Capture the cell that displays the provided text and extract its (X, Y) central coordinate. 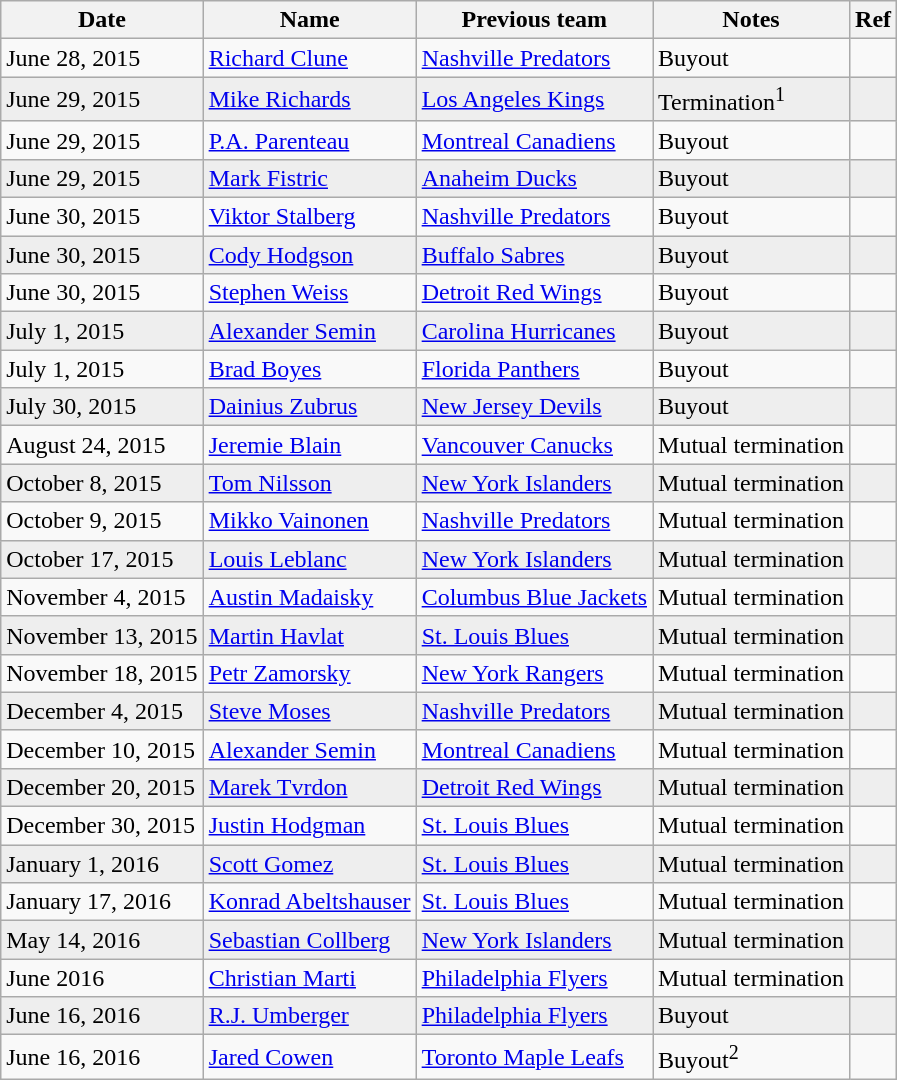
Richard Clune (310, 58)
Date (102, 20)
Florida Panthers (534, 369)
Mike Richards (310, 100)
Martin Havlat (310, 635)
Austin Madaisky (310, 597)
Cody Hodgson (310, 255)
October 9, 2015 (102, 521)
Dainius Zubrus (310, 407)
January 17, 2016 (102, 902)
Brad Boyes (310, 369)
Mikko Vainonen (310, 521)
Louis Leblanc (310, 559)
Ref (874, 20)
October 8, 2015 (102, 483)
Jeremie Blain (310, 445)
Scott Gomez (310, 864)
New York Rangers (534, 673)
December 4, 2015 (102, 711)
July 30, 2015 (102, 407)
Petr Zamorsky (310, 673)
Termination1 (752, 100)
December 20, 2015 (102, 787)
November 4, 2015 (102, 597)
June 2016 (102, 978)
Vancouver Canucks (534, 445)
December 10, 2015 (102, 749)
P.A. Parenteau (310, 140)
December 30, 2015 (102, 826)
Steve Moses (310, 711)
Name (310, 20)
May 14, 2016 (102, 940)
Christian Marti (310, 978)
Sebastian Collberg (310, 940)
Notes (752, 20)
Previous team (534, 20)
Stephen Weiss (310, 293)
Marek Tvrdon (310, 787)
Columbus Blue Jackets (534, 597)
Buyout2 (752, 1058)
Carolina Hurricanes (534, 331)
November 13, 2015 (102, 635)
Jared Cowen (310, 1058)
Anaheim Ducks (534, 178)
Mark Fistric (310, 178)
R.J. Umberger (310, 1016)
Buffalo Sabres (534, 255)
August 24, 2015 (102, 445)
Viktor Stalberg (310, 217)
November 18, 2015 (102, 673)
October 17, 2015 (102, 559)
Konrad Abeltshauser (310, 902)
Tom Nilsson (310, 483)
Toronto Maple Leafs (534, 1058)
Justin Hodgman (310, 826)
January 1, 2016 (102, 864)
June 28, 2015 (102, 58)
Los Angeles Kings (534, 100)
New Jersey Devils (534, 407)
